Scan for the cell matching the given text and deliver its [x, y] coordinate at center. 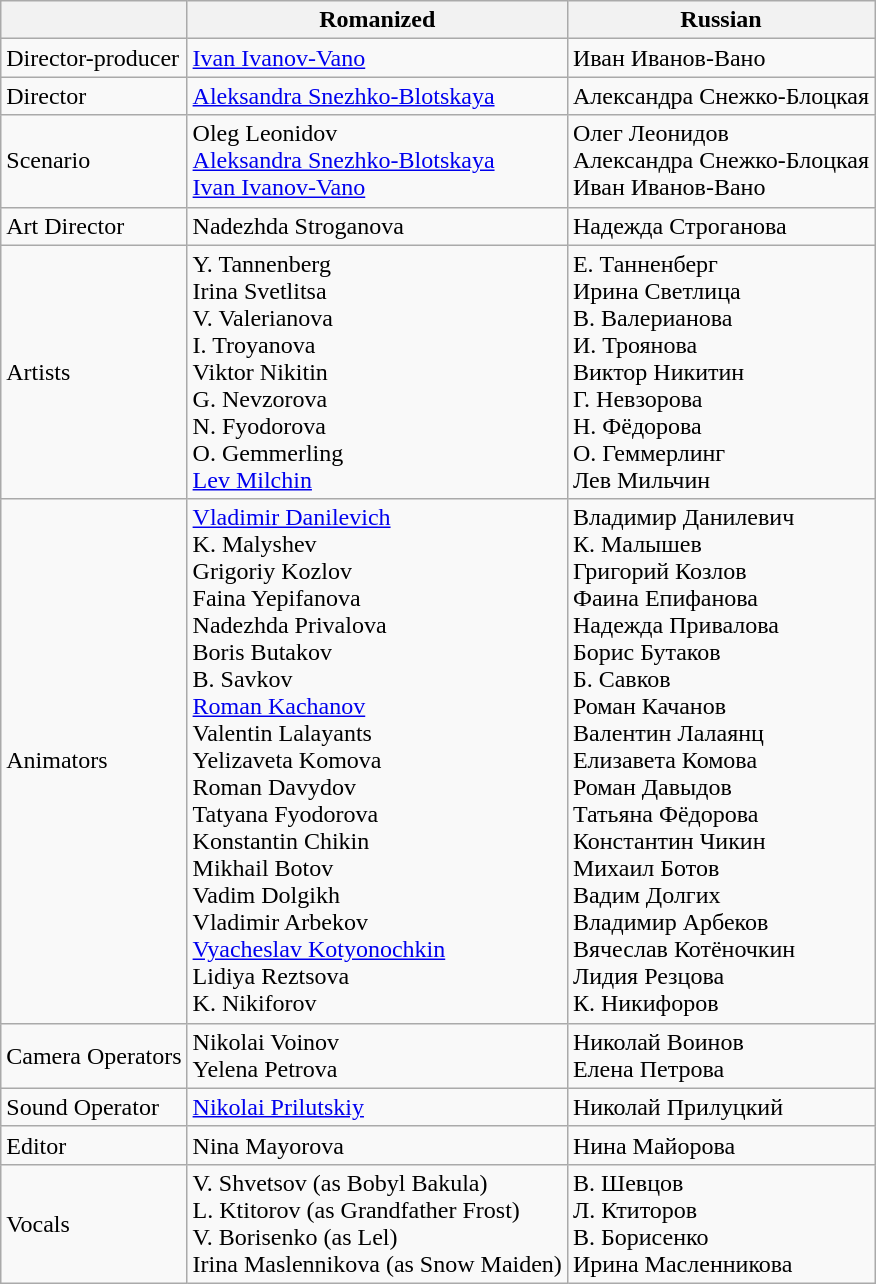
Олег ЛеонидовАлександра Снежко-БлоцкаяИван Иванов-Вано [720, 161]
Scenario [94, 161]
Нина Майорова [720, 1145]
Editor [94, 1145]
Ivan Ivanov-Vano [377, 58]
Artists [94, 372]
Надежда Строганова [720, 226]
Y. TannenbergIrina SvetlitsaV. ValerianovaI. TroyanovaViktor NikitinG. NevzorovaN. FyodorovaO. GemmerlingLev Milchin [377, 372]
V. Shvetsov (as Bobyl Bakula)L. Ktitorov (as Grandfather Frost)V. Borisenko (as Lel)Irina Maslennikova (as Snow Maiden) [377, 1224]
Animators [94, 761]
Александра Снежко-Блоцкая [720, 96]
Nikolai VoinovYelena Petrova [377, 1056]
Oleg LeonidovAleksandra Snezhko-BlotskayaIvan Ivanov-Vano [377, 161]
Е. ТанненбергИрина СветлицаВ. ВалериановаИ. ТрояноваВиктор НикитинГ. НевзороваН. ФёдороваО. ГеммерлингЛев Мильчин [720, 372]
Nina Mayorova [377, 1145]
Director-producer [94, 58]
В. ШевцовЛ. КтиторовВ. БорисенкоИрина Масленникова [720, 1224]
Иван Иванов-Вано [720, 58]
Director [94, 96]
Romanized [377, 20]
Art Director [94, 226]
Nikolai Prilutskiy [377, 1107]
Aleksandra Snezhko-Blotskaya [377, 96]
Николай ВоиновЕлена Петрова [720, 1056]
Russian [720, 20]
Camera Operators [94, 1056]
Sound Operator [94, 1107]
Nadezhda Stroganova [377, 226]
Vocals [94, 1224]
Николай Прилуцкий [720, 1107]
